Find where the given text appears and provide that cell's center as [x, y] coordinate. 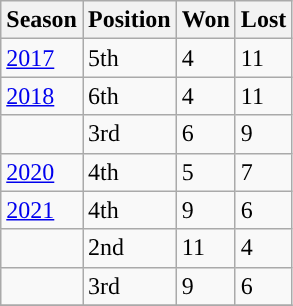
5 [206, 172]
Season [42, 20]
5th [129, 58]
2018 [42, 96]
2020 [42, 172]
Won [206, 20]
7 [263, 172]
6th [129, 96]
Lost [263, 20]
2021 [42, 210]
2nd [129, 248]
2017 [42, 58]
Position [129, 20]
